Detect which cell encompasses the target text, then output its [X, Y] center coordinate. 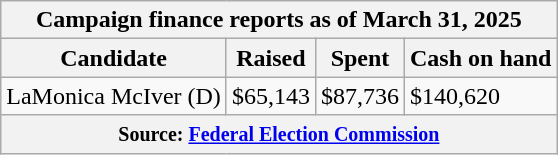
Source: Federal Election Commission [279, 134]
Raised [270, 58]
LaMonica McIver (D) [114, 96]
Spent [360, 58]
$65,143 [270, 96]
$140,620 [481, 96]
Cash on hand [481, 58]
Campaign finance reports as of March 31, 2025 [279, 20]
$87,736 [360, 96]
Candidate [114, 58]
